Locate the cell with the specified text and output its [X, Y] center coordinate. 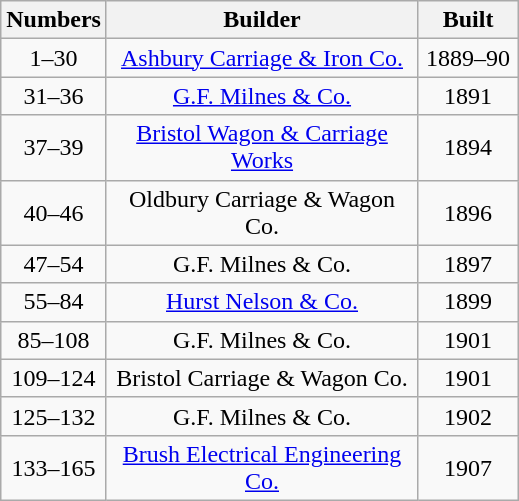
85–108 [54, 340]
Bristol Wagon & Carriage Works [262, 148]
1907 [468, 468]
Oldbury Carriage & Wagon Co. [262, 212]
Builder [262, 20]
109–124 [54, 378]
Numbers [54, 20]
125–132 [54, 416]
37–39 [54, 148]
1894 [468, 148]
1–30 [54, 58]
40–46 [54, 212]
Bristol Carriage & Wagon Co. [262, 378]
1899 [468, 302]
Built [468, 20]
47–54 [54, 264]
133–165 [54, 468]
1889–90 [468, 58]
Hurst Nelson & Co. [262, 302]
31–36 [54, 96]
1891 [468, 96]
1897 [468, 264]
Ashbury Carriage & Iron Co. [262, 58]
1902 [468, 416]
55–84 [54, 302]
1896 [468, 212]
Brush Electrical Engineering Co. [262, 468]
